For the text-containing cell, return its midpoint in [x, y] coordinate format. 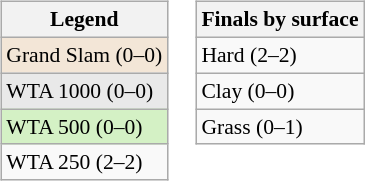
Finals by surface [280, 20]
WTA 250 (2–2) [84, 162]
Grand Slam (0–0) [84, 55]
WTA 1000 (0–0) [84, 91]
Clay (0–0) [280, 91]
Legend [84, 20]
Grass (0–1) [280, 127]
WTA 500 (0–0) [84, 127]
Hard (2–2) [280, 55]
